Return (X, Y) of the center of cell containing provided text 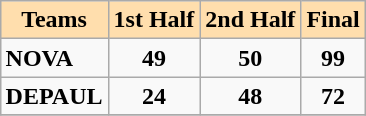
2nd Half (250, 20)
Teams (54, 20)
DEPAUL (54, 96)
NOVA (54, 58)
72 (333, 96)
50 (250, 58)
48 (250, 96)
99 (333, 58)
24 (154, 96)
Final (333, 20)
49 (154, 58)
1st Half (154, 20)
